Capture the cell that displays the provided text and extract its [x, y] central coordinate. 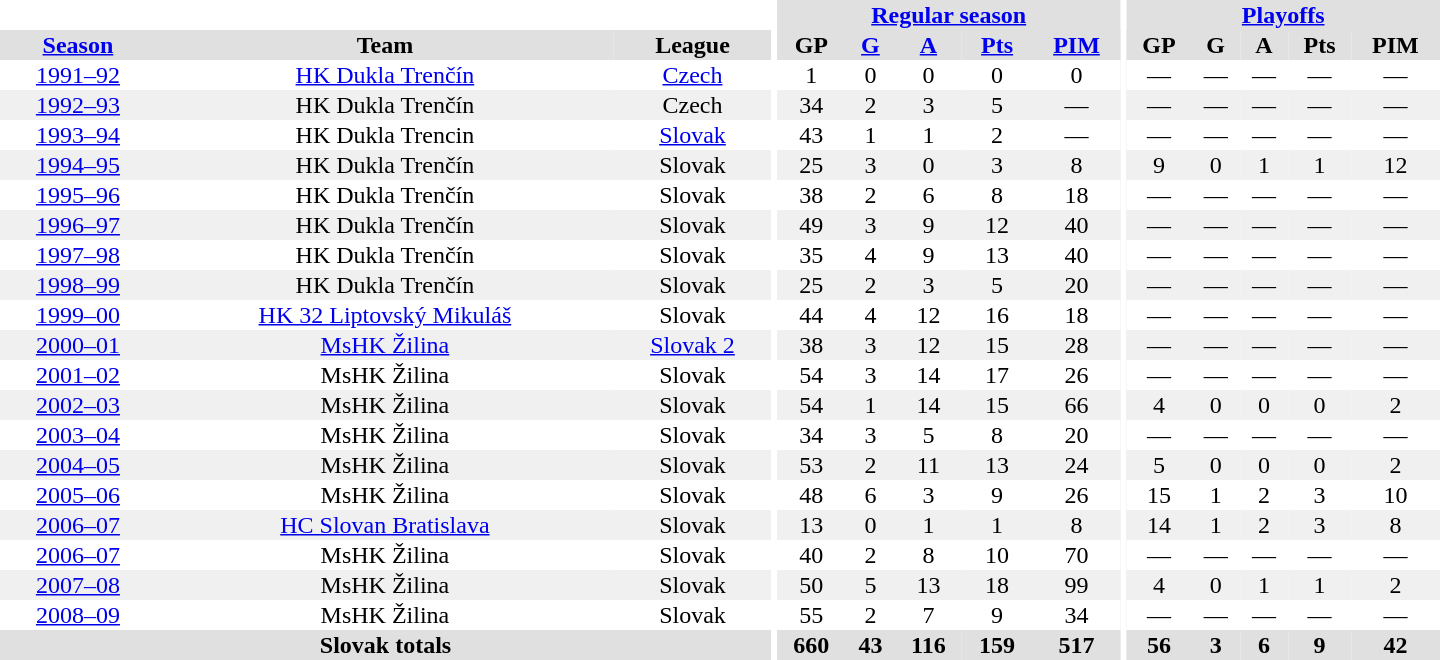
2004–05 [78, 465]
1995–96 [78, 195]
1997–98 [78, 255]
35 [811, 255]
2007–08 [78, 585]
1996–97 [78, 225]
99 [1076, 585]
159 [997, 645]
24 [1076, 465]
1999–00 [78, 315]
66 [1076, 405]
1991–92 [78, 75]
1993–94 [78, 135]
1994–95 [78, 165]
53 [811, 465]
28 [1076, 345]
HK 32 Liptovský Mikuláš [385, 315]
17 [997, 375]
2001–02 [78, 375]
HK Dukla Trencin [385, 135]
Slovak 2 [692, 345]
55 [811, 615]
56 [1158, 645]
Slovak totals [386, 645]
50 [811, 585]
116 [929, 645]
11 [929, 465]
48 [811, 495]
16 [997, 315]
2005–06 [78, 495]
Regular season [948, 15]
2008–09 [78, 615]
70 [1076, 555]
1992–93 [78, 105]
7 [929, 615]
1998–99 [78, 285]
42 [1396, 645]
2002–03 [78, 405]
HC Slovan Bratislava [385, 525]
517 [1076, 645]
Team [385, 45]
2000–01 [78, 345]
49 [811, 225]
660 [811, 645]
44 [811, 315]
Season [78, 45]
Playoffs [1283, 15]
2003–04 [78, 435]
League [692, 45]
